From the cell containing the given text, extract its center point as [x, y] coordinate. 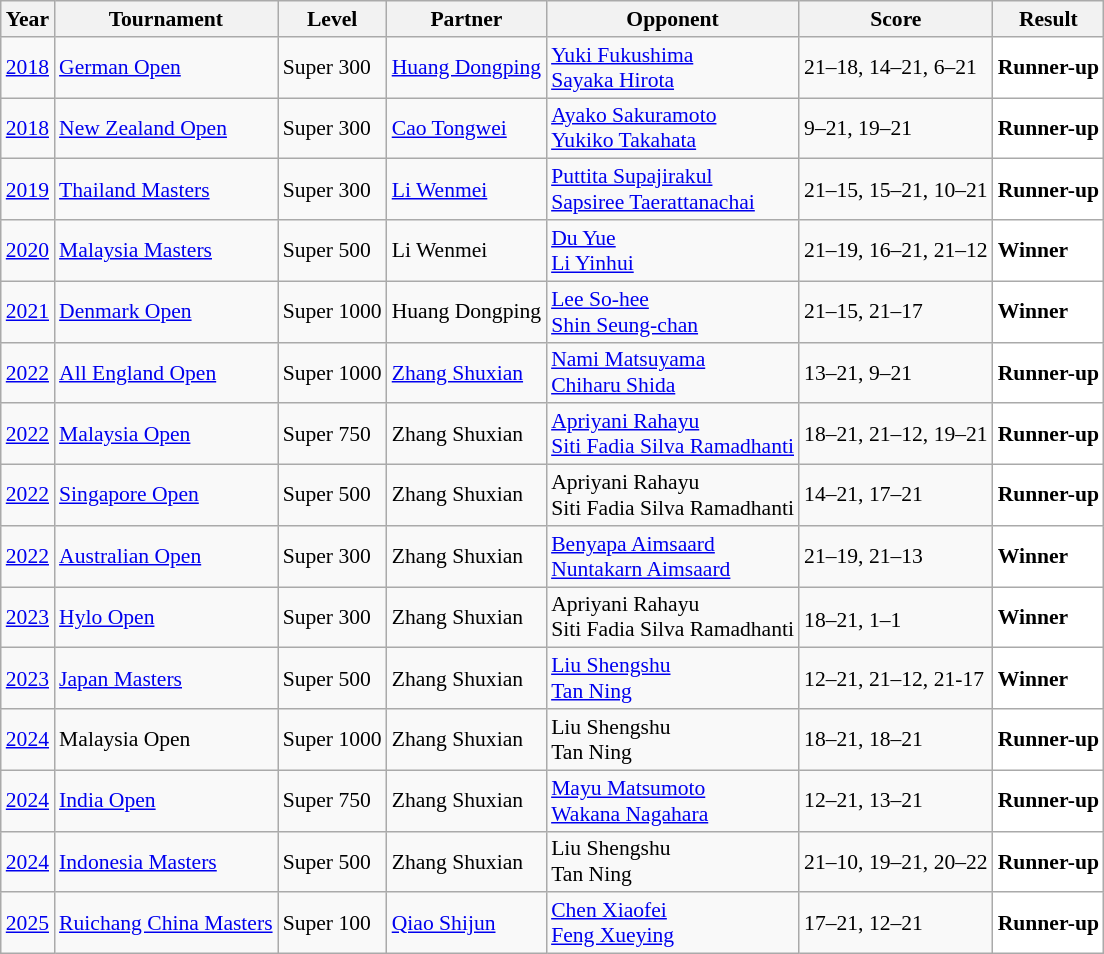
2021 [28, 312]
Denmark Open [166, 312]
German Open [166, 68]
21–18, 14–21, 6–21 [896, 68]
Nami Matsuyama Chiharu Shida [672, 372]
Benyapa Aimsaard Nuntakarn Aimsaard [672, 556]
Puttita Supajirakul Sapsiree Taerattanachai [672, 190]
Year [28, 19]
12–21, 13–21 [896, 800]
2019 [28, 190]
21–19, 21–13 [896, 556]
Ruichang China Masters [166, 924]
New Zealand Open [166, 128]
18–21, 18–21 [896, 740]
18–21, 21–12, 19–21 [896, 434]
Result [1048, 19]
21–10, 19–21, 20–22 [896, 862]
Thailand Masters [166, 190]
12–21, 21–12, 21-17 [896, 678]
Chen Xiaofei Feng Xueying [672, 924]
Singapore Open [166, 496]
Level [332, 19]
Yuki Fukushima Sayaka Hirota [672, 68]
21–19, 16–21, 21–12 [896, 250]
Ayako Sakuramoto Yukiko Takahata [672, 128]
2020 [28, 250]
India Open [166, 800]
Du Yue Li Yinhui [672, 250]
2025 [28, 924]
21–15, 21–17 [896, 312]
Qiao Shijun [466, 924]
Cao Tongwei [466, 128]
17–21, 12–21 [896, 924]
Japan Masters [166, 678]
18–21, 1–1 [896, 618]
Malaysia Masters [166, 250]
Hylo Open [166, 618]
Score [896, 19]
All England Open [166, 372]
Tournament [166, 19]
9–21, 19–21 [896, 128]
Mayu Matsumoto Wakana Nagahara [672, 800]
Indonesia Masters [166, 862]
14–21, 17–21 [896, 496]
Opponent [672, 19]
Super 100 [332, 924]
Australian Open [166, 556]
13–21, 9–21 [896, 372]
Lee So-hee Shin Seung-chan [672, 312]
Partner [466, 19]
21–15, 15–21, 10–21 [896, 190]
